Search for the cell housing the specified text and yield its [X, Y] center coordinate. 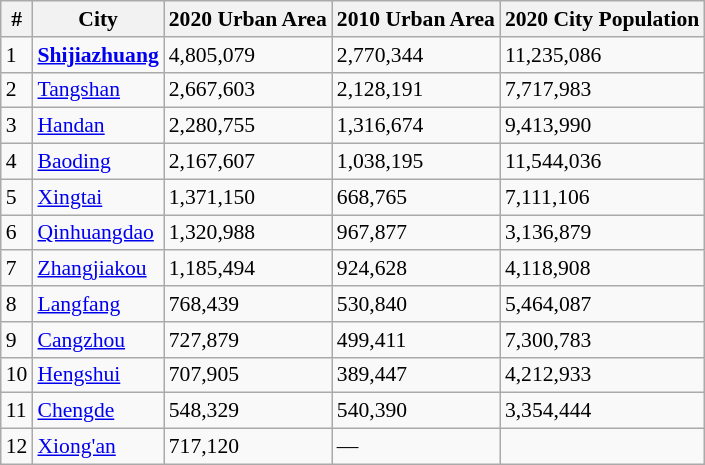
City [98, 19]
3 [17, 126]
Langfang [98, 304]
2020 City Population [602, 19]
Chengde [98, 411]
Tangshan [98, 90]
668,765 [416, 197]
8 [17, 304]
2,667,603 [248, 90]
499,411 [416, 340]
2,280,755 [248, 126]
967,877 [416, 233]
4 [17, 162]
— [416, 447]
727,879 [248, 340]
548,329 [248, 411]
768,439 [248, 304]
Cangzhou [98, 340]
10 [17, 375]
7,300,783 [602, 340]
6 [17, 233]
1,038,195 [416, 162]
707,905 [248, 375]
# [17, 19]
11,235,086 [602, 55]
Zhangjiakou [98, 269]
Baoding [98, 162]
11,544,036 [602, 162]
7,717,983 [602, 90]
Handan [98, 126]
2020 Urban Area [248, 19]
2,128,191 [416, 90]
Hengshui [98, 375]
389,447 [416, 375]
1,316,674 [416, 126]
3,354,444 [602, 411]
3,136,879 [602, 233]
4,212,933 [602, 375]
7,111,106 [602, 197]
924,628 [416, 269]
4,805,079 [248, 55]
9,413,990 [602, 126]
Shijiazhuang [98, 55]
11 [17, 411]
540,390 [416, 411]
1 [17, 55]
2,770,344 [416, 55]
717,120 [248, 447]
1,185,494 [248, 269]
530,840 [416, 304]
Qinhuangdao [98, 233]
2 [17, 90]
5 [17, 197]
1,320,988 [248, 233]
Xingtai [98, 197]
4,118,908 [602, 269]
Xiong'an [98, 447]
2010 Urban Area [416, 19]
9 [17, 340]
12 [17, 447]
2,167,607 [248, 162]
1,371,150 [248, 197]
5,464,087 [602, 304]
7 [17, 269]
